Determine the (x, y) coordinate at the center of the cell enclosing the given text.  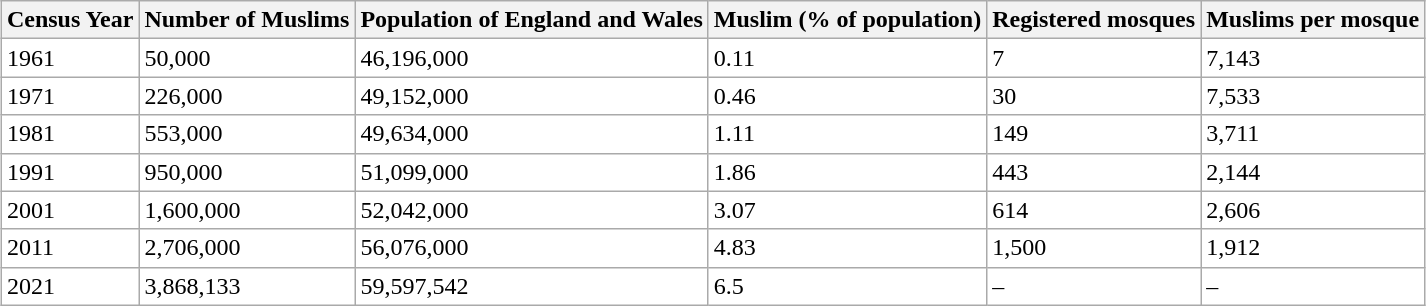
30 (1094, 96)
Muslim (% of population) (847, 20)
1991 (70, 172)
1981 (70, 134)
1971 (70, 96)
443 (1094, 172)
52,042,000 (532, 210)
1.86 (847, 172)
2,144 (1313, 172)
0.46 (847, 96)
1,500 (1094, 248)
2001 (70, 210)
614 (1094, 210)
149 (1094, 134)
Registered mosques (1094, 20)
3,868,133 (247, 286)
1.11 (847, 134)
49,634,000 (532, 134)
7,143 (1313, 58)
2011 (70, 248)
59,597,542 (532, 286)
553,000 (247, 134)
950,000 (247, 172)
1961 (70, 58)
50,000 (247, 58)
3,711 (1313, 134)
Population of England and Wales (532, 20)
3.07 (847, 210)
2,606 (1313, 210)
7,533 (1313, 96)
46,196,000 (532, 58)
51,099,000 (532, 172)
2,706,000 (247, 248)
Census Year (70, 20)
4.83 (847, 248)
Muslims per mosque (1313, 20)
1,912 (1313, 248)
226,000 (247, 96)
6.5 (847, 286)
56,076,000 (532, 248)
7 (1094, 58)
1,600,000 (247, 210)
49,152,000 (532, 96)
2021 (70, 286)
Number of Muslims (247, 20)
0.11 (847, 58)
